Output the (x, y) coordinate of the center of the cell containing the given text.  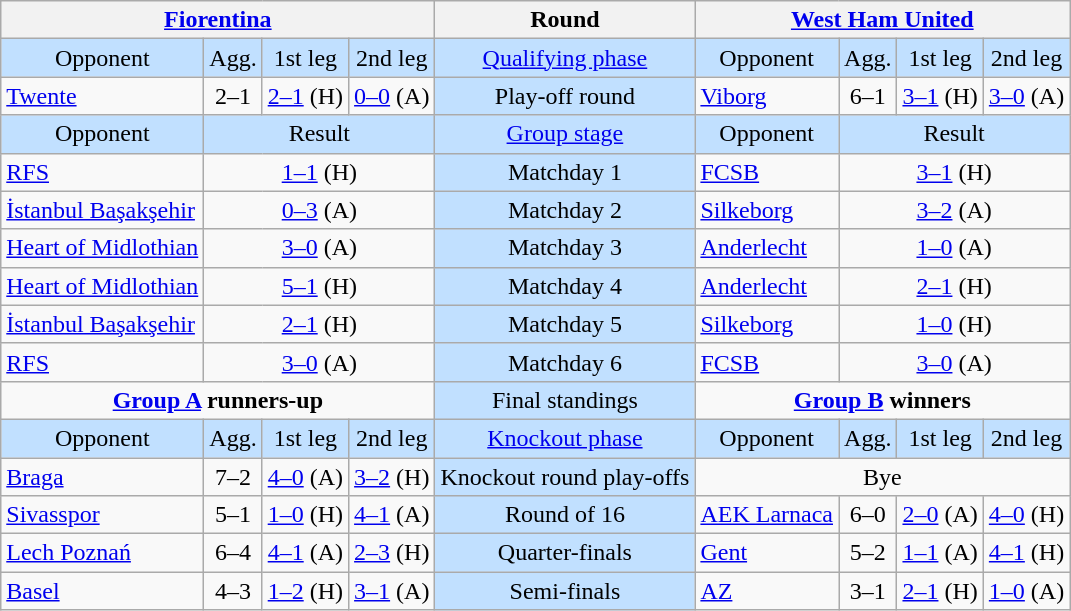
3–1 (868, 591)
Bye (882, 477)
Group B winners (882, 400)
Knockout phase (565, 438)
AEK Larnaca (767, 515)
Matchday 1 (565, 172)
Matchday 4 (565, 286)
Round of 16 (565, 515)
AZ (767, 591)
Group stage (565, 134)
4–0 (A) (305, 477)
Matchday 3 (565, 248)
Matchday 2 (565, 210)
Matchday 5 (565, 324)
0–3 (A) (320, 210)
Sivasspor (102, 515)
Group A runners-up (218, 400)
2–1 (233, 96)
0–0 (A) (392, 96)
5–1 (233, 515)
Matchday 6 (565, 362)
2–3 (H) (392, 553)
3–2 (A) (954, 210)
1–1 (A) (940, 553)
6–1 (868, 96)
5–2 (868, 553)
6–0 (868, 515)
Final standings (565, 400)
2–0 (A) (940, 515)
Fiorentina (218, 20)
5–1 (H) (320, 286)
West Ham United (882, 20)
4–1 (H) (1026, 553)
Qualifying phase (565, 58)
Twente (102, 96)
Basel (102, 591)
3–1 (A) (392, 591)
1–1 (H) (320, 172)
Knockout round play-offs (565, 477)
Round (565, 20)
4–3 (233, 591)
Braga (102, 477)
6–4 (233, 553)
Semi-finals (565, 591)
3–2 (H) (392, 477)
4–0 (H) (1026, 515)
Play-off round (565, 96)
Lech Poznań (102, 553)
7–2 (233, 477)
1–2 (H) (305, 591)
Quarter-finals (565, 553)
Viborg (767, 96)
Gent (767, 553)
